Return the (x, y) coordinate for the center point of the cell that contains the specified text.  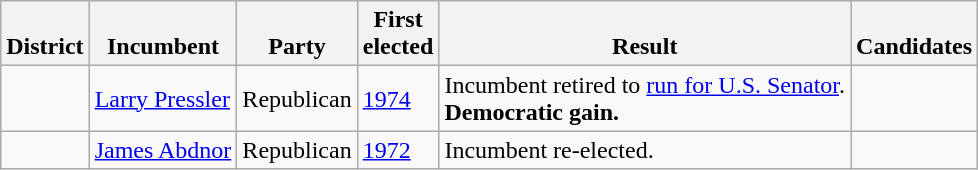
District (45, 34)
Party (297, 34)
Candidates (914, 34)
James Abdnor (163, 150)
1972 (398, 150)
Incumbent (163, 34)
Incumbent retired to run for U.S. Senator.Democratic gain. (645, 98)
Firstelected (398, 34)
Result (645, 34)
Larry Pressler (163, 98)
1974 (398, 98)
Incumbent re-elected. (645, 150)
